Extract the [X, Y] coordinate from the center of the cell holding the provided text.  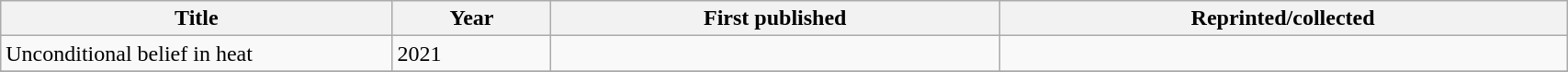
2021 [472, 54]
First published [775, 18]
Unconditional belief in heat [197, 54]
Title [197, 18]
Year [472, 18]
Reprinted/collected [1283, 18]
